Capture the cell that displays the provided text and extract its [X, Y] central coordinate. 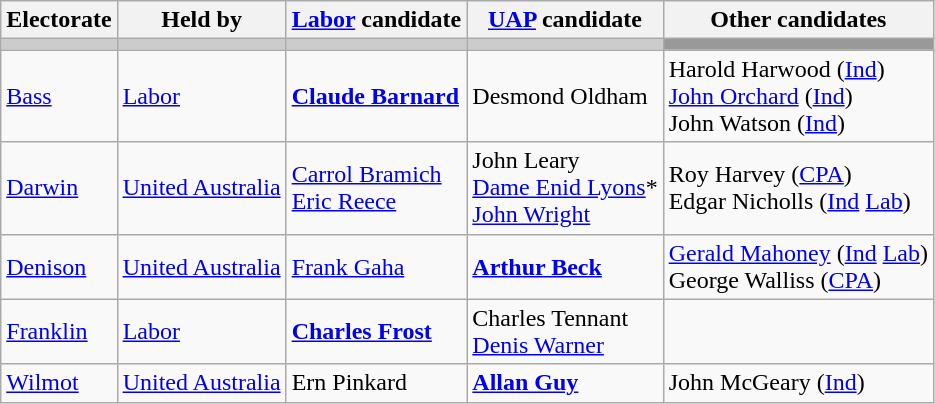
Denison [59, 266]
Roy Harvey (CPA)Edgar Nicholls (Ind Lab) [798, 188]
Franklin [59, 332]
Frank Gaha [376, 266]
Arthur Beck [565, 266]
Harold Harwood (Ind)John Orchard (Ind)John Watson (Ind) [798, 96]
John McGeary (Ind) [798, 383]
Charles Frost [376, 332]
Carrol BramichEric Reece [376, 188]
Allan Guy [565, 383]
Claude Barnard [376, 96]
Ern Pinkard [376, 383]
UAP candidate [565, 20]
Bass [59, 96]
Other candidates [798, 20]
Labor candidate [376, 20]
Held by [202, 20]
Wilmot [59, 383]
Electorate [59, 20]
Desmond Oldham [565, 96]
Charles TennantDenis Warner [565, 332]
John LearyDame Enid Lyons*John Wright [565, 188]
Gerald Mahoney (Ind Lab)George Walliss (CPA) [798, 266]
Darwin [59, 188]
